Extract the [x, y] coordinate from the center of the cell holding the provided text.  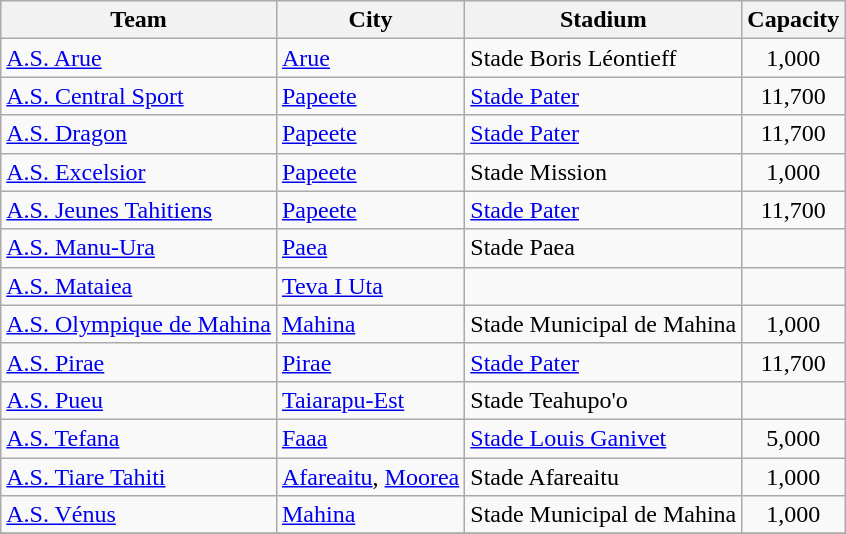
Afareaitu, Moorea [370, 477]
A.S. Arue [139, 58]
A.S. Dragon [139, 134]
Team [139, 20]
Paea [370, 248]
A.S. Jeunes Tahitiens [139, 210]
Stade Louis Ganivet [604, 438]
A.S. Excelsior [139, 172]
Stadium [604, 20]
A.S. Tefana [139, 438]
A.S. Tiare Tahiti [139, 477]
City [370, 20]
Stade Boris Léontieff [604, 58]
A.S. Pirae [139, 362]
A.S. Central Sport [139, 96]
Capacity [794, 20]
Stade Afareaitu [604, 477]
A.S. Vénus [139, 515]
Faaa [370, 438]
Taiarapu-Est [370, 400]
A.S. Manu-Ura [139, 248]
A.S. Pueu [139, 400]
5,000 [794, 438]
A.S. Mataiea [139, 286]
Arue [370, 58]
Teva I Uta [370, 286]
Stade Teahupo'o [604, 400]
Stade Mission [604, 172]
Stade Paea [604, 248]
Pirae [370, 362]
A.S. Olympique de Mahina [139, 324]
